Find where the given text appears and provide that cell's center as [X, Y] coordinate. 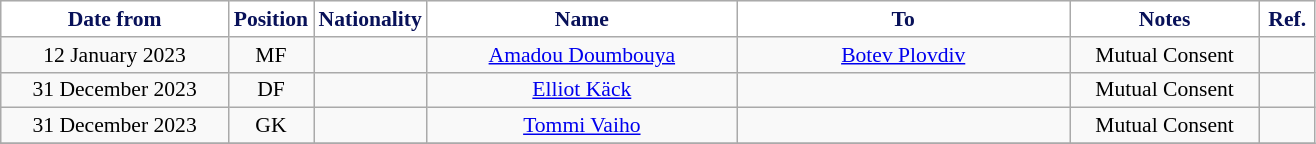
Elliot Käck [582, 90]
To [904, 19]
Amadou Doumbouya [582, 55]
Notes [1165, 19]
Name [582, 19]
Tommi Vaiho [582, 126]
DF [270, 90]
Botev Plovdiv [904, 55]
Nationality [370, 19]
12 January 2023 [115, 55]
Date from [115, 19]
GK [270, 126]
Ref. [1288, 19]
MF [270, 55]
Position [270, 19]
